Extract the [X, Y] coordinate from the center of the cell holding the provided text.  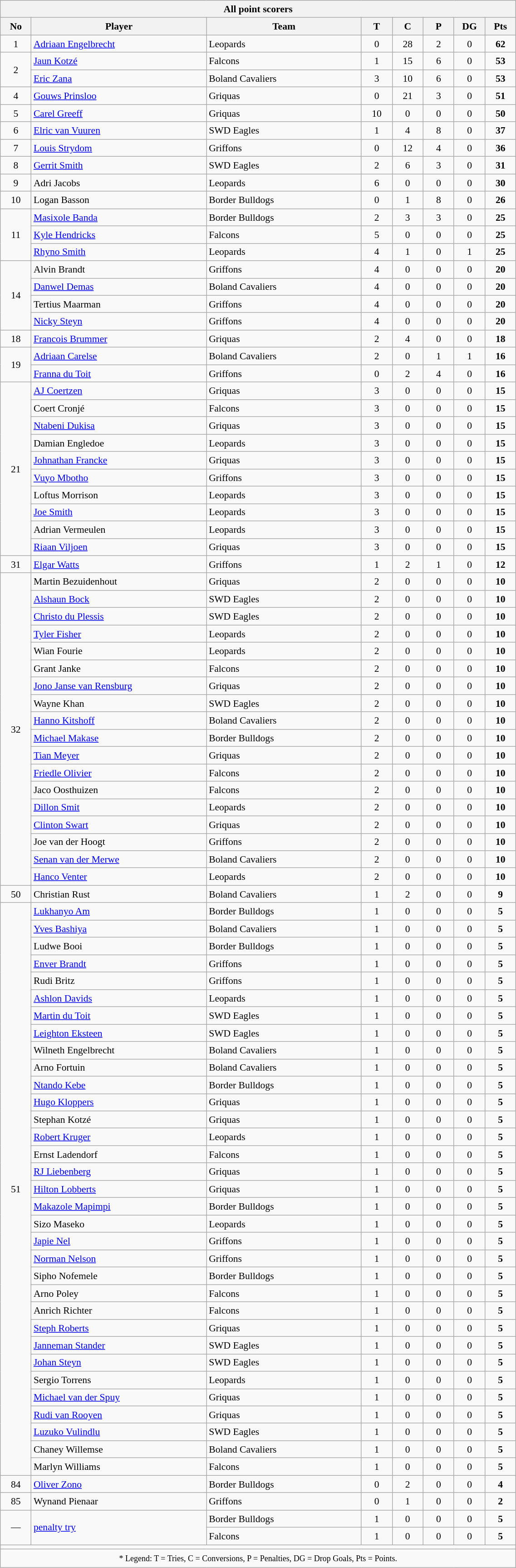
Danwel Demas [119, 287]
Vuyo Mbotho [119, 478]
Enver Brandt [119, 963]
62 [501, 44]
Janneman Stander [119, 1345]
Arno Poley [119, 1293]
Christo du Plessis [119, 616]
penalty try [119, 1528]
Joe van der Hoogt [119, 842]
84 [16, 1484]
Coert Cronjé [119, 408]
Clinton Swart [119, 825]
37 [501, 131]
Adrian Vermeulen [119, 530]
Sergio Torrens [119, 1380]
Jono Janse van Rensburg [119, 686]
Loftus Morrison [119, 495]
Oliver Zono [119, 1484]
Alvin Brandt [119, 269]
Tertius Maarman [119, 304]
Gouws Prinsloo [119, 96]
Yves Bashiya [119, 929]
Wayne Khan [119, 703]
Senan van der Merwe [119, 859]
Sipho Nofemele [119, 1276]
Lukhanyo Am [119, 912]
No [16, 26]
Hanco Venter [119, 877]
28 [408, 44]
Tyler Fisher [119, 634]
19 [16, 365]
30 [501, 183]
Adriaan Engelbrecht [119, 44]
DG [469, 26]
36 [501, 148]
Louis Strydom [119, 148]
Christian Rust [119, 894]
Makazole Mapimpi [119, 1206]
Dillon Smit [119, 807]
Kyle Hendricks [119, 235]
Logan Basson [119, 200]
Michael van der Spuy [119, 1397]
26 [501, 200]
Elric van Vuuren [119, 131]
All point scorers [258, 9]
Team [284, 26]
Carel Greeff [119, 113]
Chaney Willemse [119, 1449]
Norman Nelson [119, 1259]
T [377, 26]
Alshaun Bock [119, 599]
Jaun Kotzé [119, 61]
Rudi Britz [119, 981]
Japie Nel [119, 1241]
Player [119, 26]
AJ Coertzen [119, 391]
Rudi van Rooyen [119, 1415]
Martin du Toit [119, 1016]
Wian Fourie [119, 651]
Hilton Lobberts [119, 1189]
Adriaan Carelse [119, 356]
Hanno Kitshoff [119, 720]
Ernst Ladendorf [119, 1155]
Eric Zana [119, 79]
Anrich Richter [119, 1310]
Martin Bezuidenhout [119, 582]
Luzuko Vulindlu [119, 1432]
14 [16, 295]
RJ Liebenberg [119, 1172]
Michael Makase [119, 738]
Arno Fortuin [119, 1068]
Ntabeni Dukisa [119, 426]
— [16, 1528]
Johnathan Francke [119, 460]
Steph Roberts [119, 1328]
Francois Brummer [119, 339]
Gerrit Smith [119, 165]
Rhyno Smith [119, 252]
7 [16, 148]
* Legend: T = Tries, C = Conversions, P = Penalties, DG = Drop Goals, Pts = Points. [258, 1558]
Pts [501, 26]
Johan Steyn [119, 1363]
Jaco Oosthuizen [119, 790]
Friedle Olivier [119, 773]
85 [16, 1502]
Masixole Banda [119, 218]
Grant Janke [119, 669]
32 [16, 729]
Riaan Viljoen [119, 547]
Leighton Eksteen [119, 1033]
Wynand Pienaar [119, 1502]
Nicky Steyn [119, 322]
Ludwe Booi [119, 946]
Joe Smith [119, 512]
Sizo Maseko [119, 1224]
Damian Engledoe [119, 443]
11 [16, 235]
Ashlon Davids [119, 998]
Ntando Kebe [119, 1085]
Elgar Watts [119, 565]
Marlyn Williams [119, 1467]
Franna du Toit [119, 373]
C [408, 26]
Stephan Kotzé [119, 1120]
Tian Meyer [119, 755]
Hugo Kloppers [119, 1102]
P [438, 26]
Adri Jacobs [119, 183]
Wilneth Engelbrecht [119, 1050]
Robert Kruger [119, 1137]
